Scan for the cell matching the given text and deliver its (X, Y) coordinate at center. 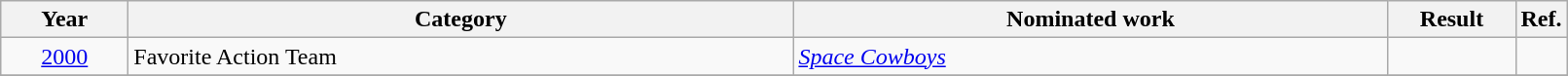
Year (64, 19)
Favorite Action Team (461, 57)
Result (1452, 19)
Category (461, 19)
Space Cowboys (1090, 57)
Nominated work (1090, 19)
Ref. (1542, 19)
2000 (64, 57)
